For the text-containing cell, return its midpoint in [X, Y] coordinate format. 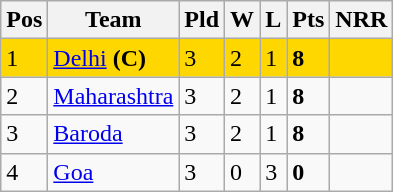
NRR [362, 20]
4 [24, 172]
W [242, 20]
Goa [114, 172]
Baroda [114, 134]
Delhi (C) [114, 58]
Pld [202, 20]
Team [114, 20]
Maharashtra [114, 96]
Pts [308, 20]
Pos [24, 20]
L [274, 20]
